Detect which cell encompasses the target text, then output its (X, Y) center coordinate. 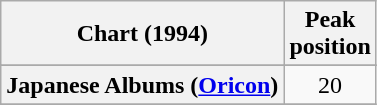
20 (330, 85)
Peakposition (330, 34)
Chart (1994) (142, 34)
Japanese Albums (Oricon) (142, 85)
